Provide the (X, Y) coordinate of the cell's center where the given text is located.  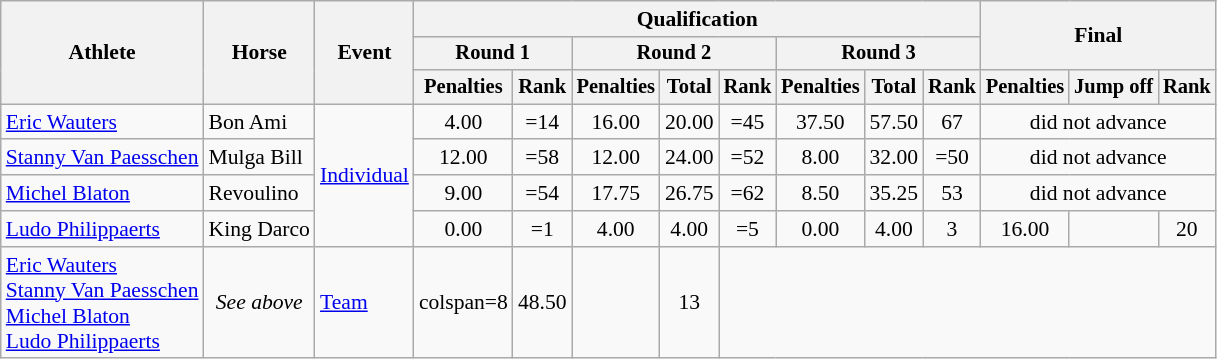
67 (952, 122)
=45 (748, 122)
8.00 (820, 158)
=5 (748, 229)
3 (952, 229)
Horse (260, 52)
13 (690, 303)
Round 1 (493, 54)
=52 (748, 158)
57.50 (894, 122)
See above (260, 303)
Ludo Philippaerts (102, 229)
Final (1098, 36)
Eric WautersStanny Van PaesschenMichel BlatonLudo Philippaerts (102, 303)
20 (1187, 229)
Stanny Van Paesschen (102, 158)
Eric Wauters (102, 122)
=58 (542, 158)
17.75 (616, 193)
Round 3 (878, 54)
Athlete (102, 52)
=62 (748, 193)
8.50 (820, 193)
Round 2 (674, 54)
Jump off (1114, 87)
24.00 (690, 158)
Qualification (698, 19)
20.00 (690, 122)
Team (364, 303)
35.25 (894, 193)
Mulga Bill (260, 158)
=14 (542, 122)
48.50 (542, 303)
=50 (952, 158)
Bon Ami (260, 122)
King Darco (260, 229)
Michel Blaton (102, 193)
=1 (542, 229)
32.00 (894, 158)
Revoulino (260, 193)
26.75 (690, 193)
53 (952, 193)
=54 (542, 193)
37.50 (820, 122)
Event (364, 52)
Individual (364, 175)
9.00 (464, 193)
colspan=8 (464, 303)
